Determine the [X, Y] coordinate at the center of the cell enclosing the given text.  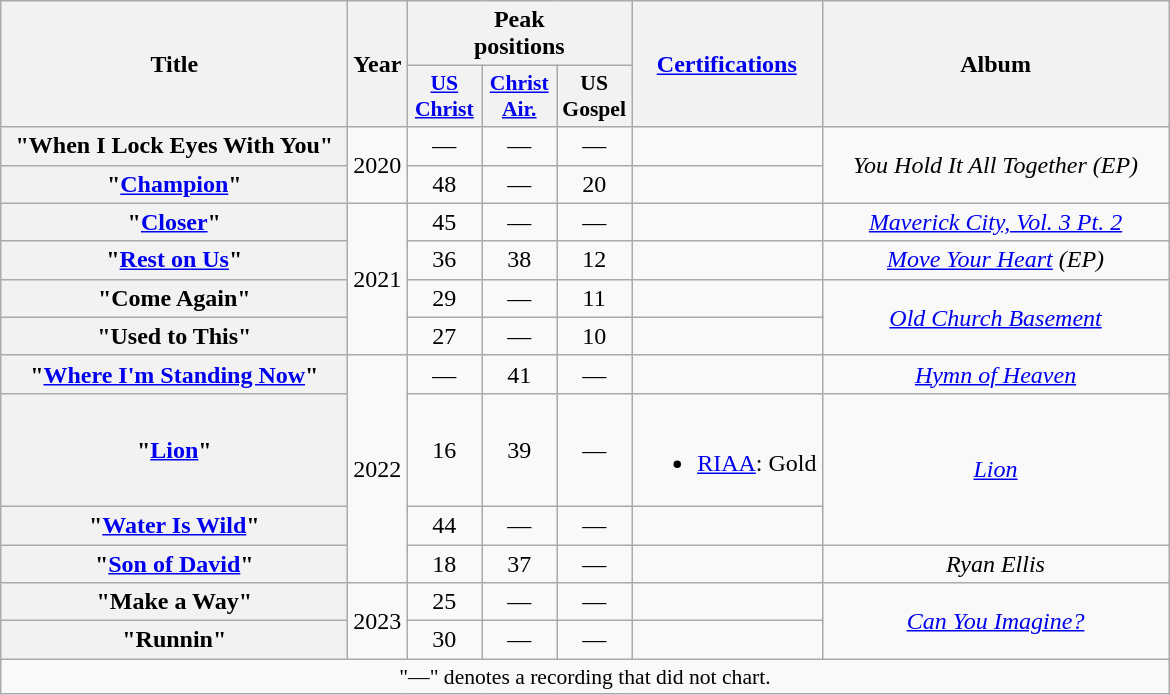
USGospel [594, 96]
18 [444, 563]
"Runnin" [174, 640]
"Lion" [174, 450]
Certifications [727, 64]
"Used to This" [174, 336]
"Champion" [174, 184]
36 [444, 260]
48 [444, 184]
Year [378, 64]
"—" denotes a recording that did not chart. [585, 677]
45 [444, 222]
"Where I'm Standing Now" [174, 374]
30 [444, 640]
Album [996, 64]
Title [174, 64]
ChristAir. [520, 96]
Lion [996, 468]
Ryan Ellis [996, 563]
Peakpositions [520, 34]
25 [444, 602]
38 [520, 260]
USChrist [444, 96]
2020 [378, 165]
"Closer" [174, 222]
"When I Lock Eyes With You" [174, 146]
20 [594, 184]
44 [444, 525]
39 [520, 450]
Hymn of Heaven [996, 374]
"Rest on Us" [174, 260]
Move Your Heart (EP) [996, 260]
"Water Is Wild" [174, 525]
"Make a Way" [174, 602]
10 [594, 336]
41 [520, 374]
RIAA: Gold [727, 450]
2021 [378, 279]
"Son of David" [174, 563]
You Hold It All Together (EP) [996, 165]
2023 [378, 621]
Old Church Basement [996, 317]
11 [594, 298]
27 [444, 336]
2022 [378, 468]
29 [444, 298]
12 [594, 260]
37 [520, 563]
Can You Imagine? [996, 621]
"Come Again" [174, 298]
16 [444, 450]
Maverick City, Vol. 3 Pt. 2 [996, 222]
